Return the [x, y] coordinate for the center point of the cell that contains the specified text.  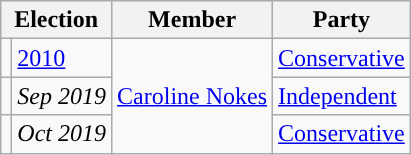
Independent [342, 96]
Election [56, 20]
Party [342, 20]
Oct 2019 [62, 134]
Sep 2019 [62, 96]
Member [192, 20]
2010 [62, 58]
Caroline Nokes [192, 96]
